Capture the cell that displays the provided text and extract its [X, Y] central coordinate. 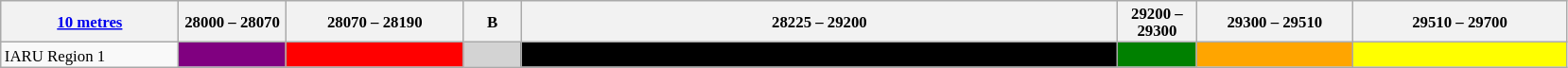
B [492, 22]
29200 – 29300 [1158, 22]
10 metres [90, 22]
29510 – 29700 [1460, 22]
29300 – 29510 [1275, 22]
28070 – 28190 [375, 22]
28000 – 28070 [233, 22]
IARU Region 1 [90, 55]
28225 – 29200 [819, 22]
